Search for the cell housing the specified text and yield its [X, Y] center coordinate. 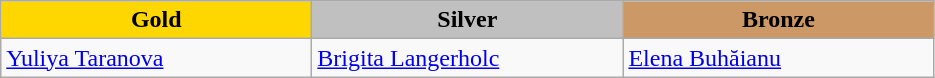
Gold [156, 20]
Yuliya Taranova [156, 58]
Bronze [778, 20]
Silver [468, 20]
Brigita Langerholc [468, 58]
Elena Buhăianu [778, 58]
